Scan for the cell matching the given text and deliver its [X, Y] coordinate at center. 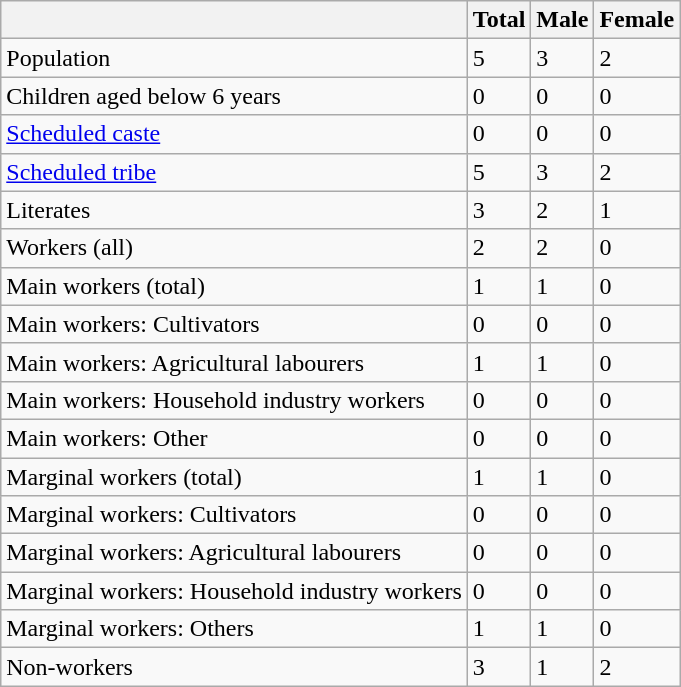
Main workers: Agricultural labourers [234, 362]
Male [562, 20]
Female [637, 20]
Scheduled caste [234, 134]
Population [234, 58]
Marginal workers: Others [234, 629]
Marginal workers: Agricultural labourers [234, 553]
Main workers: Other [234, 438]
Scheduled tribe [234, 172]
Main workers: Cultivators [234, 324]
Workers (all) [234, 248]
Literates [234, 210]
Marginal workers: Cultivators [234, 515]
Main workers: Household industry workers [234, 400]
Children aged below 6 years [234, 96]
Total [499, 20]
Main workers (total) [234, 286]
Non-workers [234, 667]
Marginal workers: Household industry workers [234, 591]
Marginal workers (total) [234, 477]
